Locate the cell with the specified text and output its (X, Y) center coordinate. 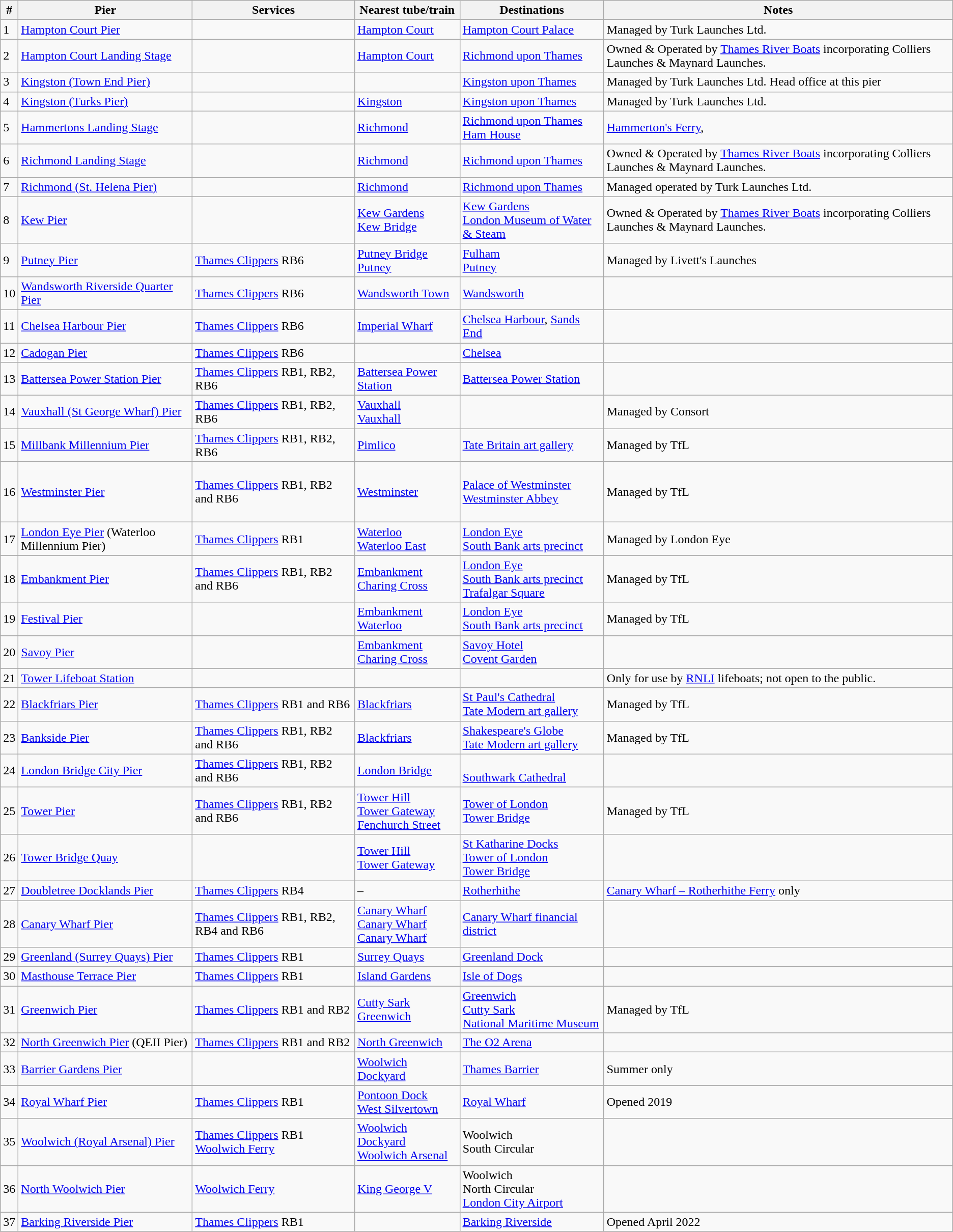
# (9, 10)
Managed by Livett's Launches (778, 260)
Opened April 2022 (778, 1222)
FulhamPutney (531, 260)
Shakespeare's GlobeTate Modern art gallery (531, 737)
Greenland Dock (531, 957)
16 (9, 492)
37 (9, 1222)
Pontoon Dock West Silvertown (407, 1102)
Cadogan Pier (105, 353)
Opened 2019 (778, 1102)
Savoy Pier (105, 652)
Putney Pier (105, 260)
North Greenwich Pier (QEII Pier) (105, 1043)
Battersea Power Station Pier (105, 379)
2 (9, 56)
Tate Britain art gallery (531, 445)
Kew Pier (105, 220)
14 (9, 412)
North Greenwich (407, 1043)
Embankment Waterloo (407, 619)
Woolwich Dockyard (407, 1069)
Only for use by RNLI lifeboats; not open to the public. (778, 678)
25 (9, 810)
Wandsworth Town (407, 293)
WoolwichNorth CircularLondon City Airport (531, 1189)
Palace of WestminsterWestminster Abbey (531, 492)
Thames Barrier (531, 1069)
29 (9, 957)
Thames Clippers RB1Woolwich Ferry (274, 1142)
Doubletree Docklands Pier (105, 890)
Island Gardens (407, 976)
10 (9, 293)
31 (9, 1010)
12 (9, 353)
26 (9, 857)
Tower Hill Tower Gateway (407, 857)
28 (9, 923)
Notes (778, 10)
Barrier Gardens Pier (105, 1069)
Richmond (St. Helena Pier) (105, 187)
Vauxhall (St George Wharf) Pier (105, 412)
Hampton Court Palace (531, 30)
Managed operated by Turk Launches Ltd. (778, 187)
7 (9, 187)
17 (9, 539)
St Paul's CathedralTate Modern art gallery (531, 705)
Greenwich Cutty SarkNational Maritime Museum (531, 1010)
19 (9, 619)
3 (9, 82)
Vauxhall Vauxhall (407, 412)
Woolwich Ferry (274, 1189)
30 (9, 976)
Nearest tube/train (407, 10)
Canary Wharf – Rotherhithe Ferry only (778, 890)
Greenland (Surrey Quays) Pier (105, 957)
London Bridge City Pier (105, 771)
24 (9, 771)
Barking Riverside (531, 1222)
34 (9, 1102)
Surrey Quays (407, 957)
11 (9, 326)
Blackfriars Pier (105, 705)
Westminster Pier (105, 492)
Woolwich Dockyard Woolwich Arsenal (407, 1142)
4 (9, 101)
Tower of LondonTower Bridge (531, 810)
22 (9, 705)
23 (9, 737)
London EyeSouth Bank arts precinctTrafalgar Square (531, 579)
Managed by Consort (778, 412)
Managed by London Eye (778, 539)
Millbank Millennium Pier (105, 445)
London Eye Pier (Waterloo Millennium Pier) (105, 539)
Tower Pier (105, 810)
6 (9, 161)
Bankside Pier (105, 737)
9 (9, 260)
18 (9, 579)
Cutty Sark Greenwich (407, 1010)
Thames Clippers RB1 and RB6 (274, 705)
Westminster (407, 492)
5 (9, 127)
36 (9, 1189)
Chelsea Harbour, Sands End (531, 326)
32 (9, 1043)
Royal Wharf (531, 1102)
Kingston (Turks Pier) (105, 101)
Wandsworth (531, 293)
North Woolwich Pier (105, 1189)
Hammertons Landing Stage (105, 127)
London Bridge (407, 771)
1 (9, 30)
Hammerton's Ferry, (778, 127)
Greenwich Pier (105, 1010)
Rotherhithe (531, 890)
Kingston (Town End Pier) (105, 82)
Wandsworth Riverside Quarter Pier (105, 293)
Kingston (407, 101)
Pier (105, 10)
Canary Wharf Canary Wharf Canary Wharf (407, 923)
Tower Bridge Quay (105, 857)
Summer only (778, 1069)
Canary Wharf Pier (105, 923)
WoolwichSouth Circular (531, 1142)
Hampton Court Landing Stage (105, 56)
Embankment Pier (105, 579)
Festival Pier (105, 619)
21 (9, 678)
Tower Lifeboat Station (105, 678)
Waterloo Waterloo East (407, 539)
Richmond upon ThamesHam House (531, 127)
Pimlico (407, 445)
Putney Bridge Putney (407, 260)
13 (9, 379)
– (407, 890)
35 (9, 1142)
Richmond Landing Stage (105, 161)
Kew GardensLondon Museum of Water & Steam (531, 220)
Destinations (531, 10)
8 (9, 220)
Southwark Cathedral (531, 771)
Managed by Turk Launches Ltd. Head office at this pier (778, 82)
Thames Clippers RB4 (274, 890)
Hampton Court Pier (105, 30)
Services (274, 10)
15 (9, 445)
The O2 Arena (531, 1043)
St Katharine DocksTower of LondonTower Bridge (531, 857)
20 (9, 652)
King George V (407, 1189)
Thames Clippers RB1, RB2, RB4 and RB6 (274, 923)
Canary Wharf financial district (531, 923)
33 (9, 1069)
Savoy HotelCovent Garden (531, 652)
Chelsea (531, 353)
Isle of Dogs (531, 976)
Kew Gardens Kew Bridge (407, 220)
Barking Riverside Pier (105, 1222)
Imperial Wharf (407, 326)
Chelsea Harbour Pier (105, 326)
Royal Wharf Pier (105, 1102)
Tower Hill Tower Gateway Fenchurch Street (407, 810)
Masthouse Terrace Pier (105, 976)
27 (9, 890)
Woolwich (Royal Arsenal) Pier (105, 1142)
